Detect which cell encompasses the target text, then output its (x, y) center coordinate. 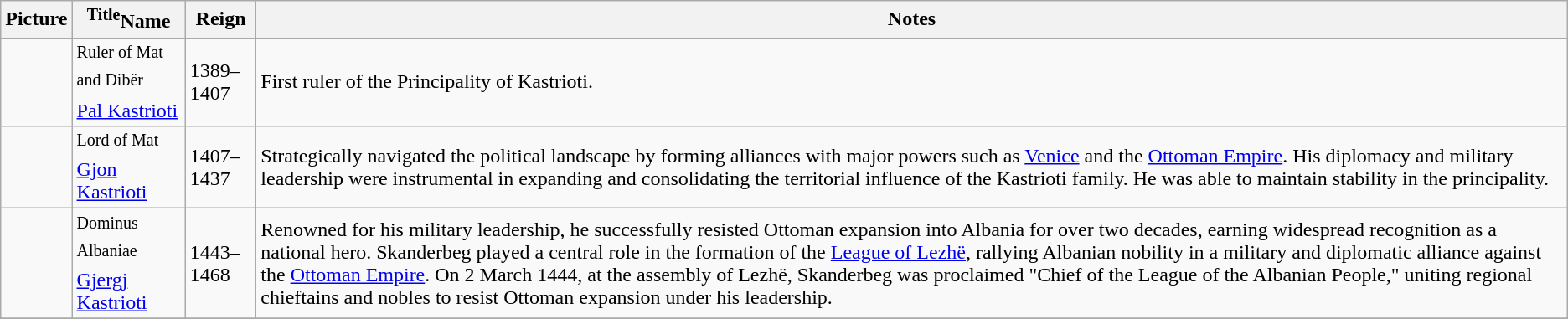
Ruler of Mat and DibërPal Kastrioti (129, 82)
Lord of MatGjon Kastrioti (129, 167)
First ruler of the Principality of Kastrioti. (911, 82)
1443–1468 (220, 264)
Picture (37, 20)
1407–1437 (220, 167)
1389–1407 (220, 82)
Dominus AlbaniaeGjergj Kastrioti (129, 264)
Reign (220, 20)
TitleName (129, 20)
Notes (911, 20)
